Extract the (x, y) coordinate from the center of the cell holding the provided text.  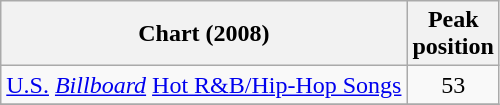
Chart (2008) (204, 34)
U.S. Billboard Hot R&B/Hip-Hop Songs (204, 85)
Peakposition (453, 34)
53 (453, 85)
